Pinpoint the cell where the given text exists, returning its (x, y) midpoint coordinate. 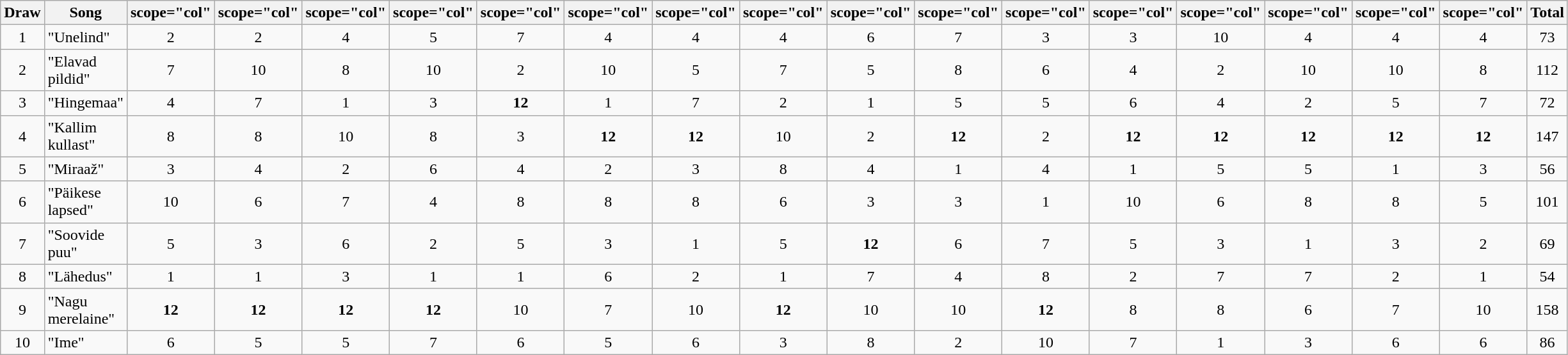
"Miraaž" (86, 169)
"Hingemaa" (86, 103)
56 (1548, 169)
69 (1548, 243)
54 (1548, 276)
"Nagu merelaine" (86, 310)
72 (1548, 103)
Song (86, 13)
"Ime" (86, 342)
73 (1548, 37)
"Kallim kullast" (86, 136)
101 (1548, 202)
"Soovide puu" (86, 243)
158 (1548, 310)
86 (1548, 342)
"Elavad pildid" (86, 70)
112 (1548, 70)
"Päikese lapsed" (86, 202)
Draw (22, 13)
"Unelind" (86, 37)
147 (1548, 136)
"Lähedus" (86, 276)
9 (22, 310)
Total (1548, 13)
